Scan for the cell matching the given text and deliver its [X, Y] coordinate at center. 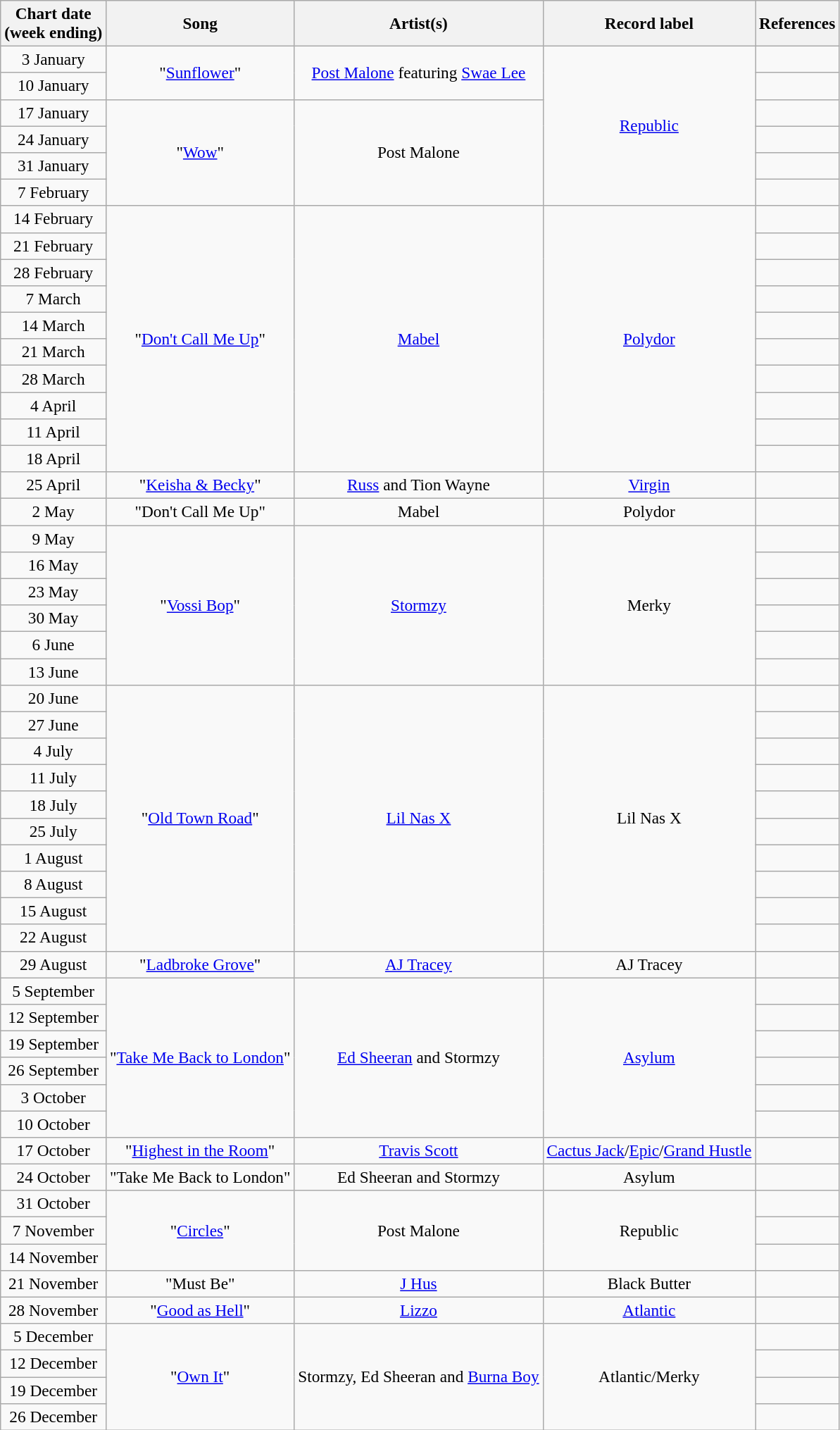
19 December [54, 1390]
3 October [54, 1098]
22 August [54, 938]
"Sunflower" [200, 73]
References [797, 23]
Atlantic/Merky [649, 1376]
Song [200, 23]
31 October [54, 1204]
15 August [54, 911]
27 June [54, 725]
Russ and Tion Wayne [418, 485]
7 February [54, 192]
11 April [54, 432]
21 March [54, 352]
28 March [54, 378]
17 January [54, 113]
5 December [54, 1337]
19 September [54, 1044]
"Highest in the Room" [200, 1150]
28 November [54, 1310]
29 August [54, 964]
Artist(s) [418, 23]
25 April [54, 485]
"Own It" [200, 1376]
13 June [54, 671]
Travis Scott [418, 1150]
1 August [54, 857]
7 March [54, 299]
"Circles" [200, 1230]
31 January [54, 166]
Virgin [649, 485]
14 November [54, 1257]
16 May [54, 565]
30 May [54, 618]
10 January [54, 86]
9 May [54, 538]
8 August [54, 884]
"Good as Hell" [200, 1310]
10 October [54, 1124]
6 June [54, 645]
23 May [54, 592]
11 July [54, 778]
Merky [649, 604]
18 April [54, 459]
Stormzy [418, 604]
20 June [54, 698]
12 September [54, 1017]
4 April [54, 405]
21 February [54, 246]
7 November [54, 1230]
Atlantic [649, 1310]
"Wow" [200, 152]
Lizzo [418, 1310]
18 July [54, 804]
Chart date(week ending) [54, 23]
4 July [54, 751]
Post Malone featuring Swae Lee [418, 73]
Cactus Jack/Epic/Grand Hustle [649, 1150]
17 October [54, 1150]
24 October [54, 1177]
J Hus [418, 1283]
Black Butter [649, 1283]
25 July [54, 831]
28 February [54, 272]
3 January [54, 59]
14 March [54, 325]
Stormzy, Ed Sheeran and Burna Boy [418, 1376]
"Ladbroke Grove" [200, 964]
"Keisha & Becky" [200, 485]
5 September [54, 990]
"Old Town Road" [200, 818]
"Must Be" [200, 1283]
Record label [649, 23]
26 September [54, 1071]
14 February [54, 219]
2 May [54, 511]
24 January [54, 139]
"Vossi Bop" [200, 604]
21 November [54, 1283]
26 December [54, 1417]
12 December [54, 1363]
